For the text-containing cell, return its midpoint in [x, y] coordinate format. 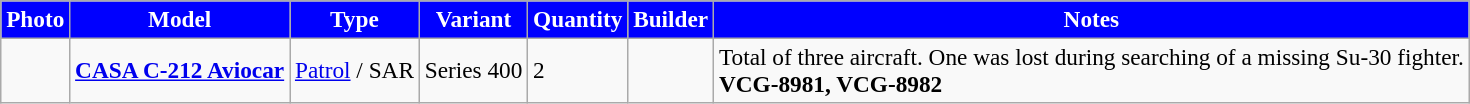
Photo [36, 19]
Variant [473, 19]
2 [578, 70]
Builder [671, 19]
Total of three aircraft. One was lost during searching of a missing Su-30 fighter.VCG-8981, VCG-8982 [1092, 70]
Model [180, 19]
Quantity [578, 19]
Patrol / SAR [355, 70]
Notes [1092, 19]
CASA C-212 Aviocar [180, 70]
Type [355, 19]
Series 400 [473, 70]
